Determine the (x, y) coordinate at the center of the cell enclosing the given text.  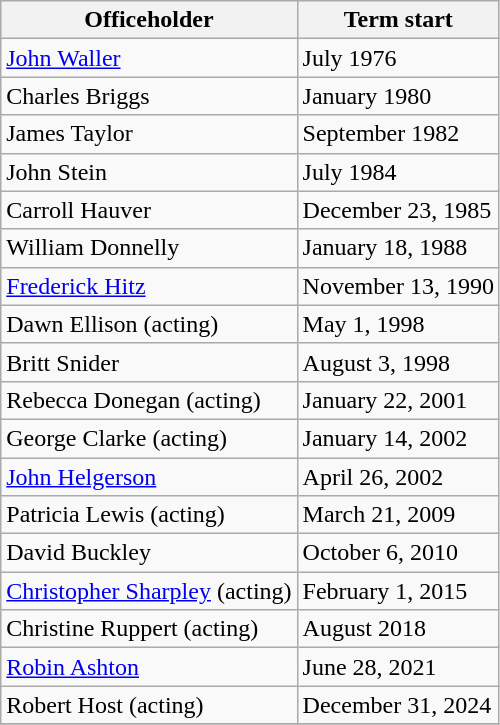
June 28, 2021 (398, 667)
John Stein (149, 172)
Carroll Hauver (149, 210)
January 1980 (398, 96)
John Waller (149, 58)
Christine Ruppert (acting) (149, 629)
January 18, 1988 (398, 248)
Britt Snider (149, 362)
David Buckley (149, 553)
William Donnelly (149, 248)
November 13, 1990 (398, 286)
George Clarke (acting) (149, 438)
March 21, 2009 (398, 515)
January 22, 2001 (398, 400)
August 3, 1998 (398, 362)
Charles Briggs (149, 96)
Officeholder (149, 20)
Rebecca Donegan (acting) (149, 400)
September 1982 (398, 134)
Robin Ashton (149, 667)
John Helgerson (149, 477)
Term start (398, 20)
July 1976 (398, 58)
August 2018 (398, 629)
Robert Host (acting) (149, 705)
January 14, 2002 (398, 438)
April 26, 2002 (398, 477)
December 31, 2024 (398, 705)
February 1, 2015 (398, 591)
July 1984 (398, 172)
Frederick Hitz (149, 286)
December 23, 1985 (398, 210)
James Taylor (149, 134)
October 6, 2010 (398, 553)
May 1, 1998 (398, 324)
Dawn Ellison (acting) (149, 324)
Patricia Lewis (acting) (149, 515)
Christopher Sharpley (acting) (149, 591)
